Provide the [x, y] coordinate of the cell's center where the given text is located.  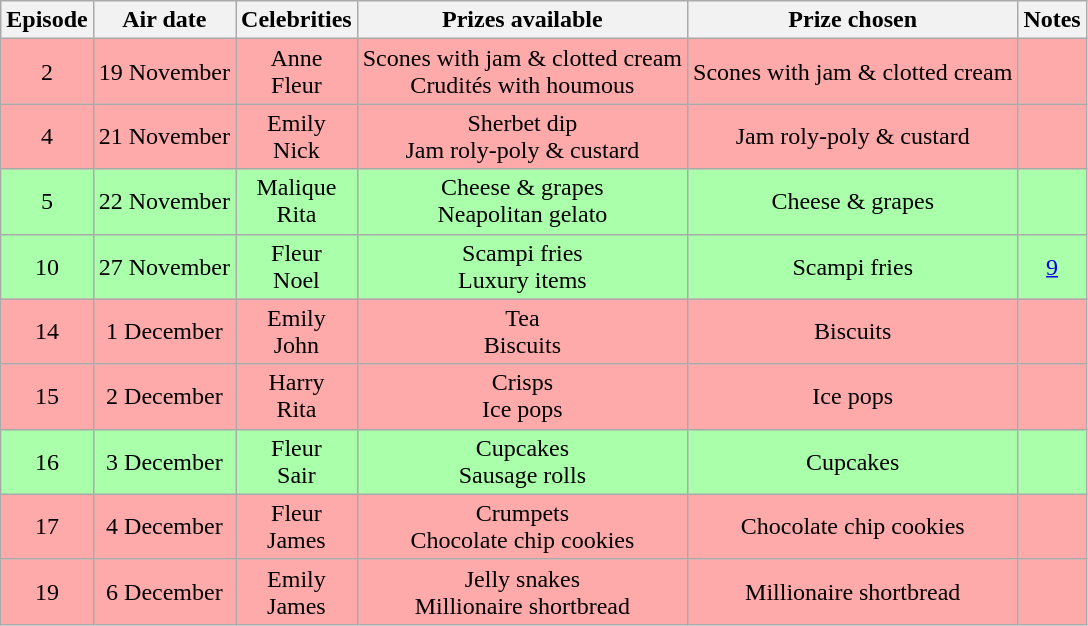
4 [47, 136]
Biscuits [853, 332]
19 [47, 592]
FleurNoel [297, 266]
Air date [164, 20]
Episode [47, 20]
6 December [164, 592]
HarryRita [297, 396]
10 [47, 266]
27 November [164, 266]
Scones with jam & clotted cream [853, 72]
1 December [164, 332]
AnneFleur [297, 72]
4 December [164, 526]
Millionaire shortbread [853, 592]
Scones with jam & clotted creamCrudités with houmous [522, 72]
16 [47, 462]
Ice pops [853, 396]
EmilyJohn [297, 332]
Cheese & grapes [853, 202]
Jelly snakesMillionaire shortbread [522, 592]
CrumpetsChocolate chip cookies [522, 526]
TeaBiscuits [522, 332]
FleurSair [297, 462]
Scampi friesLuxury items [522, 266]
17 [47, 526]
Sherbet dipJam roly-poly & custard [522, 136]
21 November [164, 136]
2 [47, 72]
Chocolate chip cookies [853, 526]
Scampi fries [853, 266]
MaliqueRita [297, 202]
14 [47, 332]
3 December [164, 462]
Jam roly-poly & custard [853, 136]
19 November [164, 72]
15 [47, 396]
EmilyNick [297, 136]
5 [47, 202]
CupcakesSausage rolls [522, 462]
FleurJames [297, 526]
Prize chosen [853, 20]
22 November [164, 202]
2 December [164, 396]
Prizes available [522, 20]
CrispsIce pops [522, 396]
Cheese & grapesNeapolitan gelato [522, 202]
Celebrities [297, 20]
9 [1052, 266]
Notes [1052, 20]
Cupcakes [853, 462]
EmilyJames [297, 592]
